Scan for the cell matching the given text and deliver its [x, y] coordinate at center. 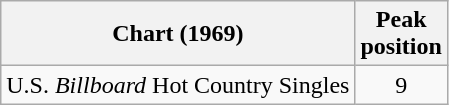
U.S. Billboard Hot Country Singles [178, 85]
Peakposition [401, 34]
9 [401, 85]
Chart (1969) [178, 34]
